Determine the [X, Y] coordinate at the center of the cell enclosing the given text.  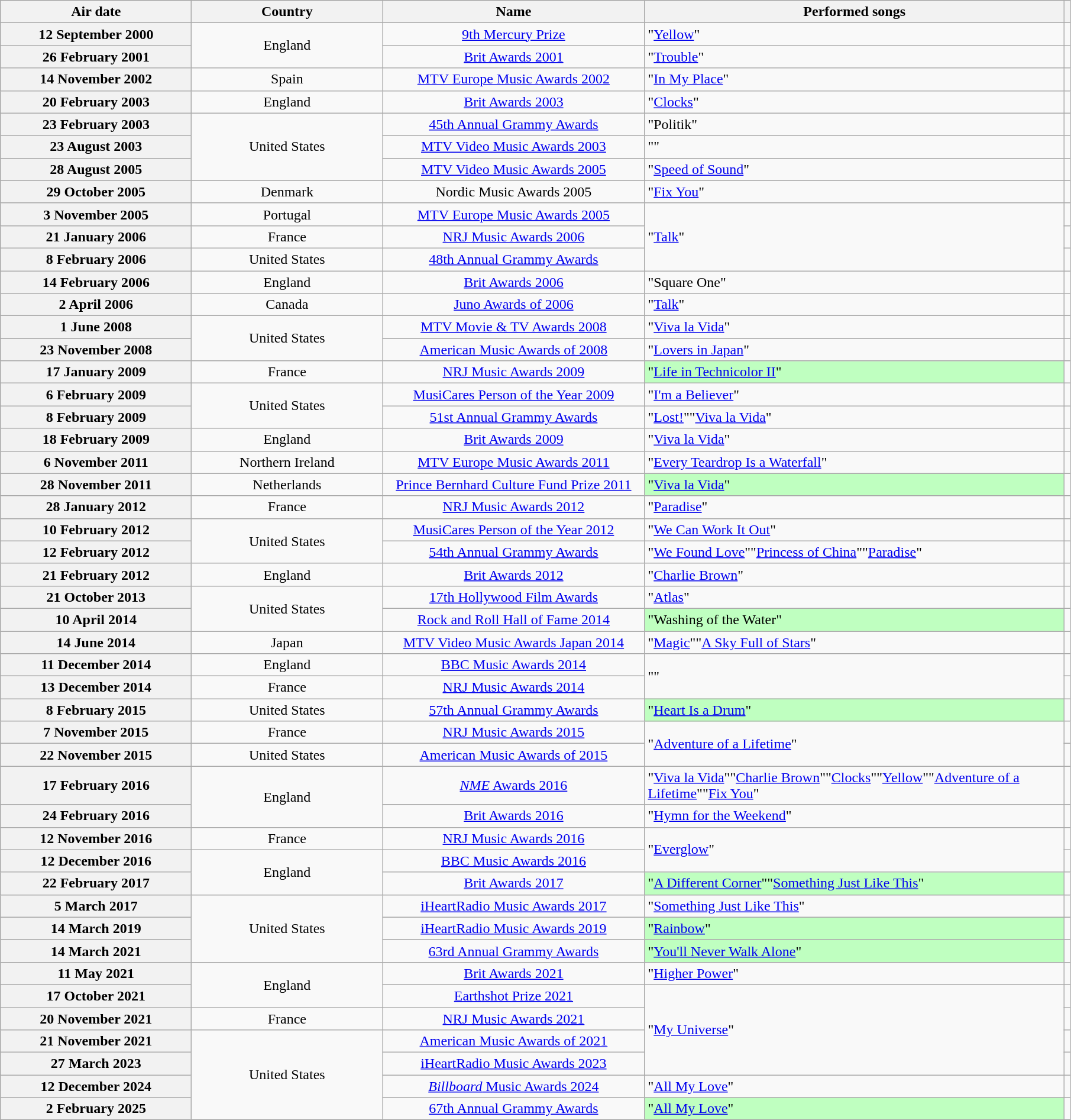
Brit Awards 2006 [513, 282]
Brit Awards 2009 [513, 440]
17 January 2009 [96, 372]
"My Universe" [854, 1029]
American Music Awards of 2008 [513, 350]
"We Found Love""Princess of China""Paradise" [854, 552]
51st Annual Grammy Awards [513, 417]
Name [513, 12]
"Something Just Like This" [854, 906]
"Lost!""Viva la Vida" [854, 417]
2 April 2006 [96, 305]
Brit Awards 2021 [513, 973]
63rd Annual Grammy Awards [513, 951]
"I'm a Believer" [854, 395]
13 December 2014 [96, 688]
Earthshot Prize 2021 [513, 996]
57th Annual Grammy Awards [513, 710]
Northern Ireland [287, 462]
22 November 2015 [96, 755]
Denmark [287, 192]
MTV Europe Music Awards 2005 [513, 214]
MTV Video Music Awards 2003 [513, 147]
12 November 2016 [96, 838]
12 February 2012 [96, 552]
"Politik" [854, 124]
8 February 2015 [96, 710]
"Clocks" [854, 102]
20 February 2003 [96, 102]
"Higher Power" [854, 973]
"Atlas" [854, 597]
Japan [287, 642]
21 February 2012 [96, 574]
21 October 2013 [96, 597]
Portugal [287, 214]
48th Annual Grammy Awards [513, 259]
"Viva la Vida""Charlie Brown""Clocks""Yellow""Adventure of a Lifetime""Fix You" [854, 786]
MusiCares Person of the Year 2012 [513, 530]
14 March 2019 [96, 928]
7 November 2015 [96, 732]
MTV Europe Music Awards 2011 [513, 462]
"In My Place" [854, 79]
BBC Music Awards 2014 [513, 665]
Billboard Music Awards 2024 [513, 1086]
MTV Movie & TV Awards 2008 [513, 327]
9th Mercury Prize [513, 34]
NRJ Music Awards 2009 [513, 372]
14 November 2002 [96, 79]
Juno Awards of 2006 [513, 305]
3 November 2005 [96, 214]
NRJ Music Awards 2012 [513, 507]
12 December 2024 [96, 1086]
"Charlie Brown" [854, 574]
NME Awards 2016 [513, 786]
Country [287, 12]
17th Hollywood Film Awards [513, 597]
"Trouble" [854, 57]
Nordic Music Awards 2005 [513, 192]
14 June 2014 [96, 642]
"Speed of Sound" [854, 169]
iHeartRadio Music Awards 2017 [513, 906]
MTV Europe Music Awards 2002 [513, 79]
NRJ Music Awards 2016 [513, 838]
20 November 2021 [96, 1018]
22 February 2017 [96, 883]
54th Annual Grammy Awards [513, 552]
MTV Video Music Awards 2005 [513, 169]
Spain [287, 79]
67th Annual Grammy Awards [513, 1109]
MusiCares Person of the Year 2009 [513, 395]
Brit Awards 2012 [513, 574]
Brit Awards 2016 [513, 816]
5 March 2017 [96, 906]
NRJ Music Awards 2021 [513, 1018]
6 November 2011 [96, 462]
21 November 2021 [96, 1041]
NRJ Music Awards 2014 [513, 688]
21 January 2006 [96, 237]
Canada [287, 305]
6 February 2009 [96, 395]
"Adventure of a Lifetime" [854, 744]
American Music Awards of 2021 [513, 1041]
12 December 2016 [96, 861]
NRJ Music Awards 2006 [513, 237]
10 February 2012 [96, 530]
BBC Music Awards 2016 [513, 861]
27 March 2023 [96, 1064]
iHeartRadio Music Awards 2019 [513, 928]
"Heart Is a Drum" [854, 710]
Air date [96, 12]
Brit Awards 2017 [513, 883]
14 February 2006 [96, 282]
"Everglow" [854, 850]
"Yellow" [854, 34]
26 February 2001 [96, 57]
45th Annual Grammy Awards [513, 124]
"Hymn for the Weekend" [854, 816]
Rock and Roll Hall of Fame 2014 [513, 619]
1 June 2008 [96, 327]
"Rainbow" [854, 928]
2 February 2025 [96, 1109]
11 December 2014 [96, 665]
28 November 2011 [96, 485]
"A Different Corner""Something Just Like This" [854, 883]
American Music Awards of 2015 [513, 755]
Brit Awards 2001 [513, 57]
Netherlands [287, 485]
10 April 2014 [96, 619]
17 February 2016 [96, 786]
"You'll Never Walk Alone" [854, 951]
11 May 2021 [96, 973]
"We Can Work It Out" [854, 530]
28 January 2012 [96, 507]
14 March 2021 [96, 951]
8 February 2009 [96, 417]
"Life in Technicolor II" [854, 372]
23 November 2008 [96, 350]
NRJ Music Awards 2015 [513, 732]
"Magic""A Sky Full of Stars" [854, 642]
Prince Bernhard Culture Fund Prize 2011 [513, 485]
23 August 2003 [96, 147]
"Lovers in Japan" [854, 350]
MTV Video Music Awards Japan 2014 [513, 642]
8 February 2006 [96, 259]
17 October 2021 [96, 996]
"Fix You" [854, 192]
"Every Teardrop Is a Waterfall" [854, 462]
28 August 2005 [96, 169]
"Square One" [854, 282]
18 February 2009 [96, 440]
12 September 2000 [96, 34]
23 February 2003 [96, 124]
"Paradise" [854, 507]
24 February 2016 [96, 816]
29 October 2005 [96, 192]
iHeartRadio Music Awards 2023 [513, 1064]
"Washing of the Water" [854, 619]
Brit Awards 2003 [513, 102]
Performed songs [854, 12]
